Return [x, y] of the center of cell containing provided text 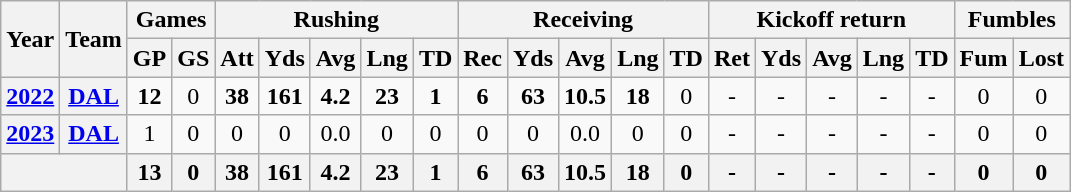
13 [149, 172]
Ret [732, 58]
2022 [30, 96]
Kickoff return [831, 20]
GS [194, 58]
Fumbles [1012, 20]
Rushing [336, 20]
Team [94, 39]
Fum [984, 58]
Games [170, 20]
12 [149, 96]
Rec [483, 58]
Att [237, 58]
GP [149, 58]
Lost [1041, 58]
2023 [30, 134]
Year [30, 39]
Receiving [584, 20]
